Capture the cell that displays the provided text and extract its (X, Y) central coordinate. 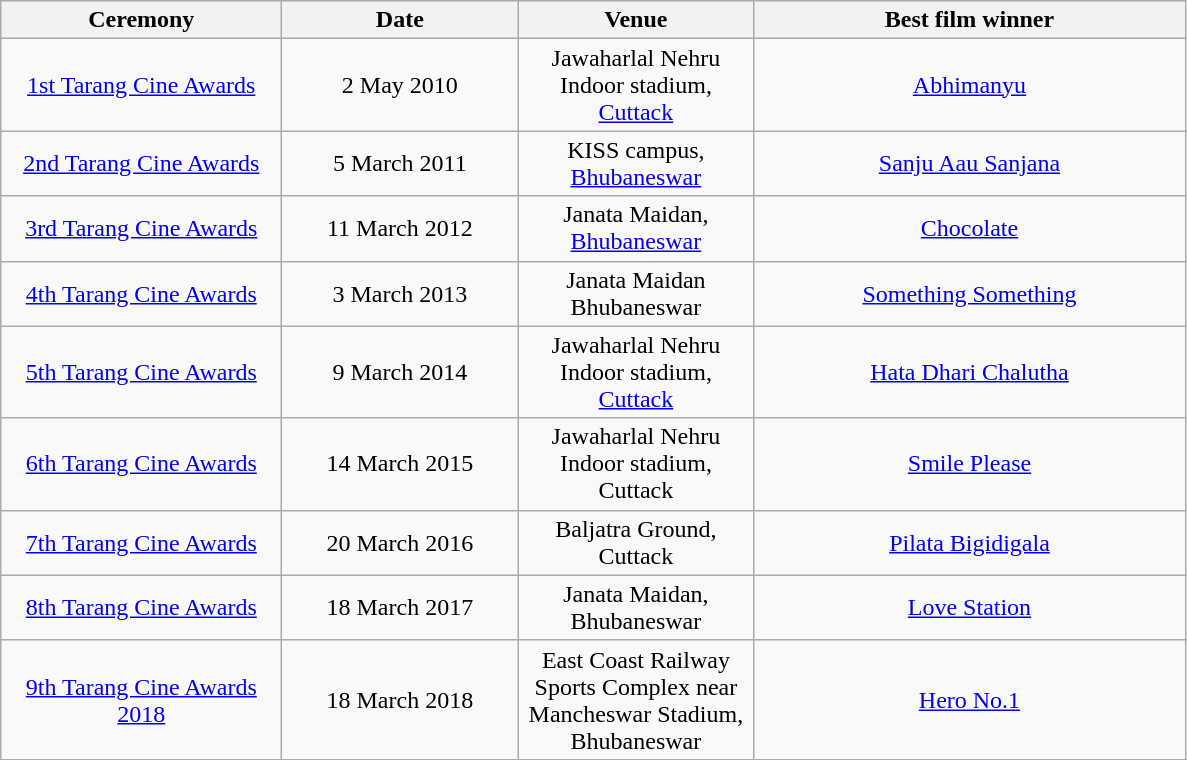
Venue (636, 20)
Love Station (970, 608)
3 March 2013 (400, 294)
2nd Tarang Cine Awards (142, 164)
Chocolate (970, 228)
4th Tarang Cine Awards (142, 294)
Hero No.1 (970, 700)
Hata Dhari Chalutha (970, 372)
20 March 2016 (400, 542)
Smile Please (970, 464)
9th Tarang Cine Awards 2018 (142, 700)
1st Tarang Cine Awards (142, 85)
Pilata Bigidigala (970, 542)
7th Tarang Cine Awards (142, 542)
Sanju Aau Sanjana (970, 164)
Abhimanyu (970, 85)
9 March 2014 (400, 372)
Something Something (970, 294)
East Coast Railway Sports Complex near Mancheswar Stadium, Bhubaneswar (636, 700)
18 March 2018 (400, 700)
5th Tarang Cine Awards (142, 372)
KISS campus, Bhubaneswar (636, 164)
2 May 2010 (400, 85)
14 March 2015 (400, 464)
11 March 2012 (400, 228)
Ceremony (142, 20)
5 March 2011 (400, 164)
Date (400, 20)
Best film winner (970, 20)
Janata Maidan Bhubaneswar (636, 294)
18 March 2017 (400, 608)
8th Tarang Cine Awards (142, 608)
3rd Tarang Cine Awards (142, 228)
Baljatra Ground, Cuttack (636, 542)
6th Tarang Cine Awards (142, 464)
